Find where the given text appears and provide that cell's center as (X, Y) coordinate. 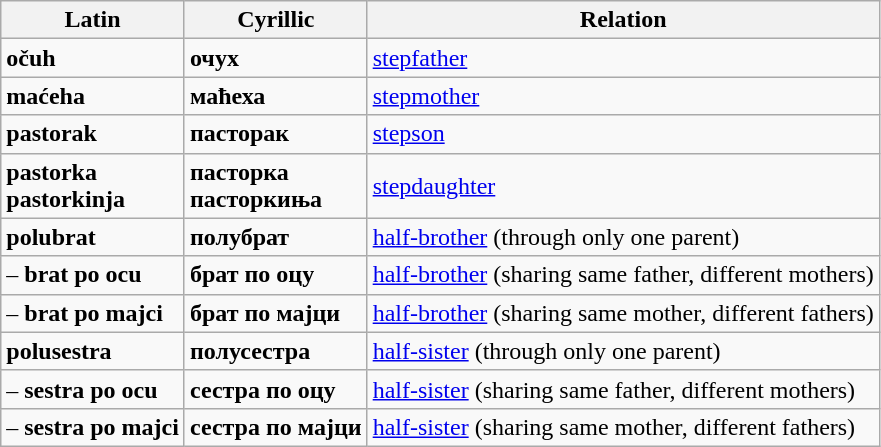
polubrat (93, 237)
– brat po ocu (93, 275)
half-brother (sharing same mother, different fathers) (623, 313)
maćeha (93, 96)
pastorak (93, 134)
stepmother (623, 96)
– sestra po ocu (93, 389)
half-brother (through only one parent) (623, 237)
half-sister (through only one parent) (623, 351)
сестра по оцу (276, 389)
pastorkapastorkinja (93, 186)
– sestra po majci (93, 427)
stepson (623, 134)
Cyrillic (276, 20)
očuh (93, 58)
полубрат (276, 237)
– brat po majci (93, 313)
stepdaughter (623, 186)
брат по мајци (276, 313)
Relation (623, 20)
полусестра (276, 351)
half-sister (sharing same father, different mothers) (623, 389)
half-brother (sharing same father, different mothers) (623, 275)
stepfather (623, 58)
брат по оцу (276, 275)
polusestra (93, 351)
маћеха (276, 96)
пасторкапасторкиња (276, 186)
Latin (93, 20)
half-sister (sharing same mother, different fathers) (623, 427)
очух (276, 58)
сестра по мајци (276, 427)
пасторак (276, 134)
